Find where the given text appears and provide that cell's center as [x, y] coordinate. 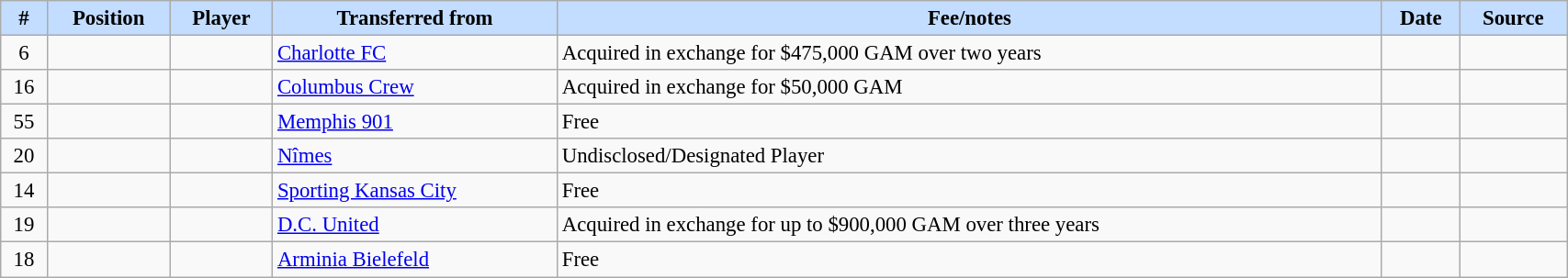
Fee/notes [969, 18]
18 [24, 260]
Source [1514, 18]
Transferred from [415, 18]
Acquired in exchange for $50,000 GAM [969, 87]
Sporting Kansas City [415, 191]
Player [220, 18]
14 [24, 191]
Acquired in exchange for $475,000 GAM over two years [969, 53]
Position [108, 18]
# [24, 18]
6 [24, 53]
Date [1420, 18]
Nîmes [415, 156]
55 [24, 122]
20 [24, 156]
Undisclosed/Designated Player [969, 156]
Charlotte FC [415, 53]
D.C. United [415, 225]
Arminia Bielefeld [415, 260]
16 [24, 87]
Memphis 901 [415, 122]
19 [24, 225]
Columbus Crew [415, 87]
Acquired in exchange for up to $900,000 GAM over three years [969, 225]
